Output the [x, y] coordinate of the center of the cell containing the given text.  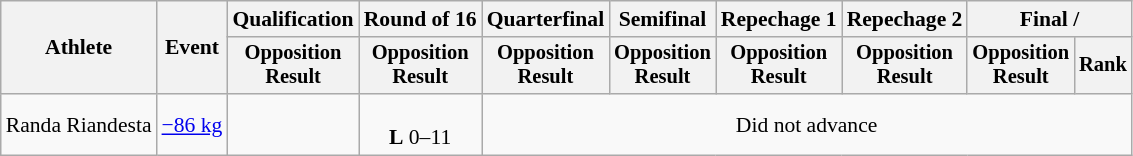
Qualification [292, 19]
−86 kg [192, 124]
Randa Riandesta [79, 124]
L 0–11 [420, 124]
Quarterfinal [546, 19]
Round of 16 [420, 19]
Athlete [79, 48]
Event [192, 48]
Did not advance [807, 124]
Repechage 2 [905, 19]
Final / [1049, 19]
Repechage 1 [779, 19]
Rank [1103, 66]
Semifinal [662, 19]
